Search for the cell housing the specified text and yield its [x, y] center coordinate. 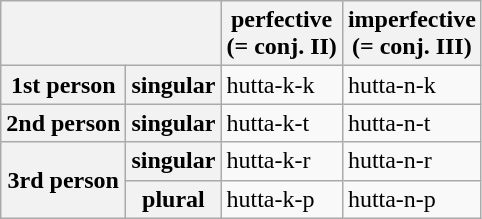
plural [174, 199]
hutta-k-r [282, 161]
hutta-k-k [282, 85]
hutta-n-p [412, 199]
2nd person [64, 123]
hutta-n-t [412, 123]
1st person [64, 85]
hutta-n-r [412, 161]
perfective(= conj. II) [282, 34]
hutta-k-p [282, 199]
hutta-k-t [282, 123]
hutta-n-k [412, 85]
3rd person [64, 180]
imperfective(= conj. III) [412, 34]
